Scan for the cell matching the given text and deliver its (X, Y) coordinate at center. 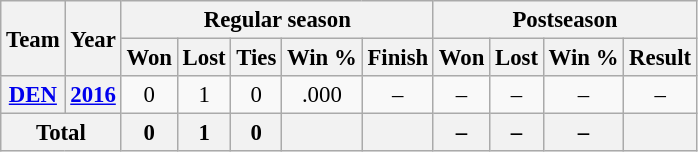
Postseason (564, 20)
Regular season (277, 20)
DEN (33, 95)
Ties (256, 58)
Team (33, 38)
Year (93, 38)
Result (660, 58)
.000 (322, 95)
Finish (398, 58)
2016 (93, 95)
Total (61, 133)
